Capture the cell that displays the provided text and extract its [x, y] central coordinate. 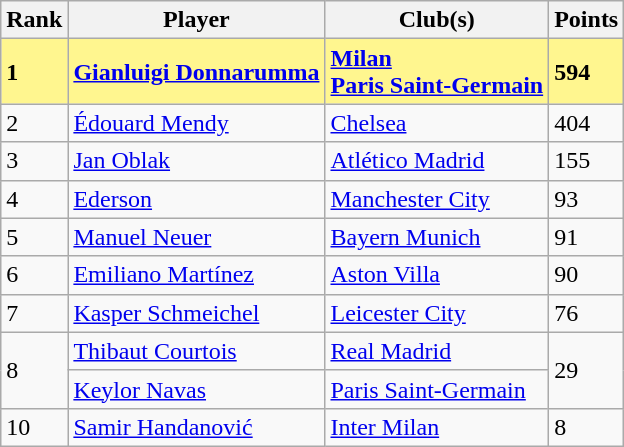
Paris Saint-Germain [437, 389]
594 [586, 72]
7 [34, 313]
Aston Villa [437, 275]
2 [34, 123]
90 [586, 275]
29 [586, 370]
76 [586, 313]
Édouard Mendy [196, 123]
Thibaut Courtois [196, 351]
Inter Milan [437, 427]
Manuel Neuer [196, 237]
Ederson [196, 199]
4 [34, 199]
Real Madrid [437, 351]
Milan Paris Saint-Germain [437, 72]
10 [34, 427]
Jan Oblak [196, 161]
3 [34, 161]
6 [34, 275]
404 [586, 123]
Kasper Schmeichel [196, 313]
Player [196, 20]
1 [34, 72]
155 [586, 161]
Leicester City [437, 313]
91 [586, 237]
Club(s) [437, 20]
Bayern Munich [437, 237]
Keylor Navas [196, 389]
Emiliano Martínez [196, 275]
5 [34, 237]
Atlético Madrid [437, 161]
Chelsea [437, 123]
Rank [34, 20]
93 [586, 199]
Points [586, 20]
Manchester City [437, 199]
Gianluigi Donnarumma [196, 72]
Samir Handanović [196, 427]
